Search for the cell housing the specified text and yield its [x, y] center coordinate. 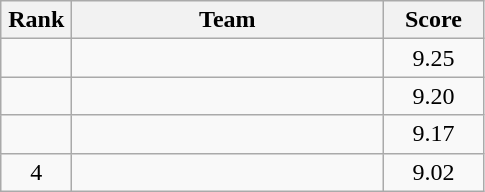
Team [228, 20]
9.02 [434, 172]
4 [36, 172]
9.25 [434, 58]
Score [434, 20]
Rank [36, 20]
9.20 [434, 96]
9.17 [434, 134]
